Pinpoint the cell where the given text exists, returning its (x, y) midpoint coordinate. 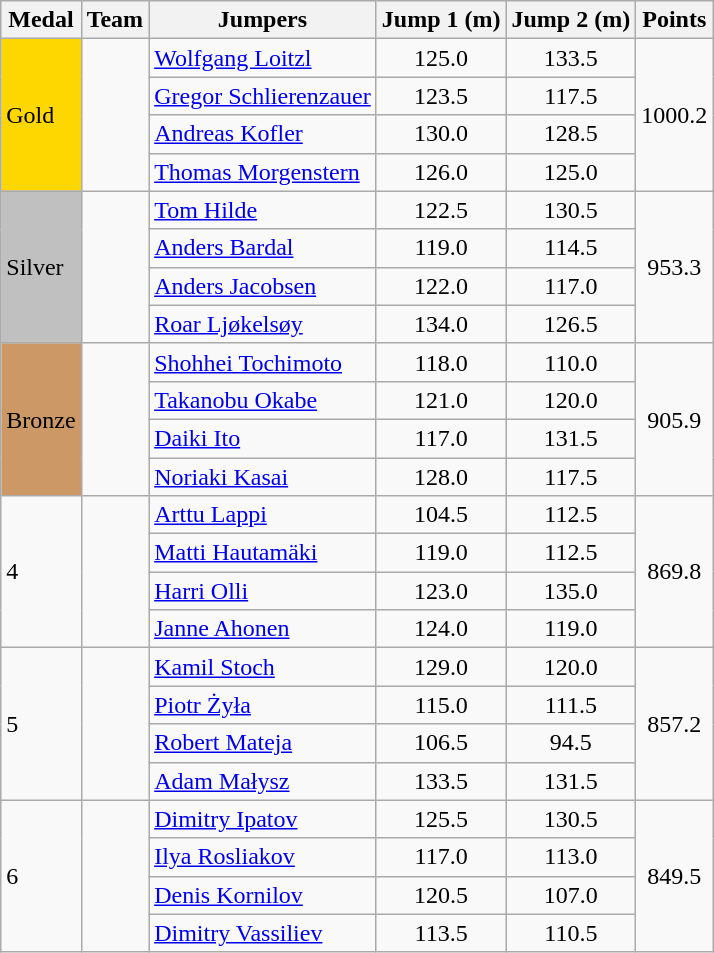
4 (41, 572)
Denis Kornilov (263, 895)
Ilya Rosliakov (263, 857)
1000.2 (674, 115)
122.0 (441, 286)
Matti Hautamäki (263, 553)
106.5 (441, 743)
Robert Mateja (263, 743)
110.0 (571, 362)
123.0 (441, 591)
114.5 (571, 248)
121.0 (441, 400)
123.5 (441, 96)
Janne Ahonen (263, 629)
Arttu Lappi (263, 515)
Adam Małysz (263, 781)
94.5 (571, 743)
Bronze (41, 419)
Shohhei Tochimoto (263, 362)
Daiki Ito (263, 438)
122.5 (441, 210)
Piotr Żyła (263, 705)
Points (674, 20)
104.5 (441, 515)
Roar Ljøkelsøy (263, 324)
120.5 (441, 895)
Wolfgang Loitzl (263, 58)
Medal (41, 20)
115.0 (441, 705)
Gold (41, 115)
Takanobu Okabe (263, 400)
125.5 (441, 819)
Harri Olli (263, 591)
130.0 (441, 134)
Jumpers (263, 20)
135.0 (571, 591)
Dimitry Vassiliev (263, 933)
Thomas Morgenstern (263, 172)
129.0 (441, 667)
Dimitry Ipatov (263, 819)
111.5 (571, 705)
869.8 (674, 572)
857.2 (674, 724)
5 (41, 724)
Anders Bardal (263, 248)
Jump 2 (m) (571, 20)
Team (115, 20)
Gregor Schlierenzauer (263, 96)
849.5 (674, 876)
Kamil Stoch (263, 667)
118.0 (441, 362)
905.9 (674, 419)
Anders Jacobsen (263, 286)
110.5 (571, 933)
128.5 (571, 134)
Tom Hilde (263, 210)
134.0 (441, 324)
Silver (41, 267)
126.5 (571, 324)
126.0 (441, 172)
Noriaki Kasai (263, 477)
953.3 (674, 267)
Jump 1 (m) (441, 20)
113.5 (441, 933)
107.0 (571, 895)
Andreas Kofler (263, 134)
6 (41, 876)
128.0 (441, 477)
124.0 (441, 629)
113.0 (571, 857)
